Return (X, Y) of the center of cell containing provided text 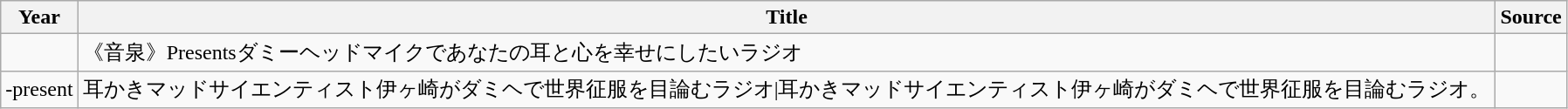
-present (39, 89)
Title (787, 17)
Source (1531, 17)
Year (39, 17)
《音泉》Presentsダミーヘッドマイクであなたの耳と心を幸せにしたいラジオ (787, 52)
耳かきマッドサイエンティスト伊ヶ崎がダミヘで世界征服を目論むラジオ|耳かきマッドサイエンティスト伊ヶ崎がダミヘで世界征服を目論むラジオ。 (787, 89)
